Capture the cell that displays the provided text and extract its [X, Y] central coordinate. 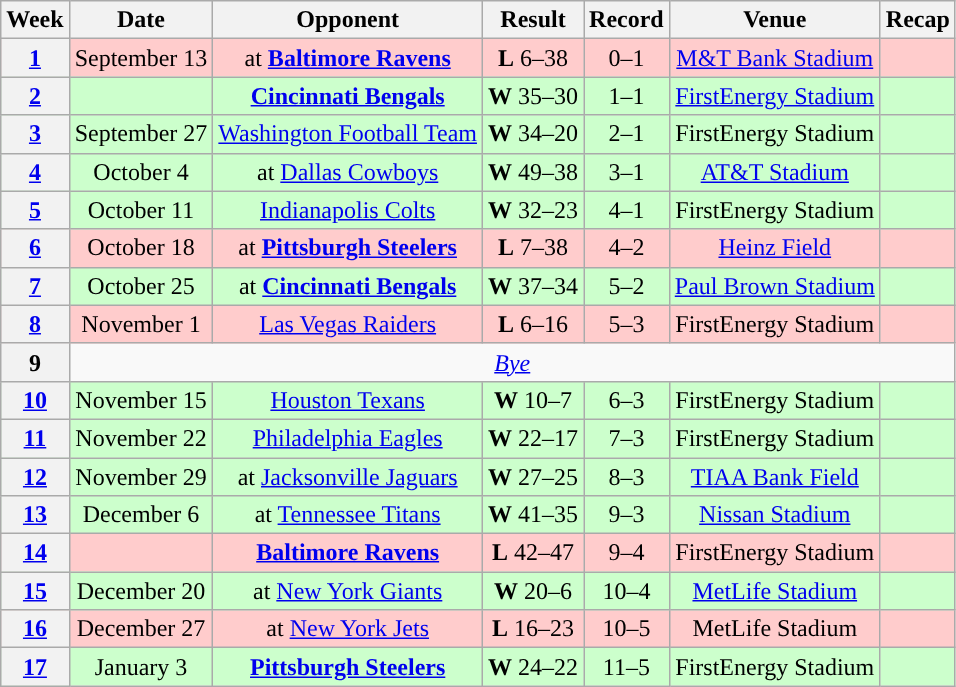
17 [35, 667]
September 13 [141, 58]
November 15 [141, 400]
Date [141, 20]
0–1 [627, 58]
4–1 [627, 210]
October 4 [141, 172]
2 [35, 96]
8 [35, 324]
5–3 [627, 324]
3 [35, 134]
L 6–16 [532, 324]
14 [35, 553]
Week [35, 20]
11 [35, 438]
Las Vegas Raiders [348, 324]
L 42–47 [532, 553]
11–5 [627, 667]
January 3 [141, 667]
December 6 [141, 515]
Result [532, 20]
10–4 [627, 591]
at Tennessee Titans [348, 515]
Venue [774, 20]
at Pittsburgh Steelers [348, 248]
November 29 [141, 477]
Philadelphia Eagles [348, 438]
AT&T Stadium [774, 172]
2–1 [627, 134]
September 27 [141, 134]
at New York Jets [348, 629]
1–1 [627, 96]
Pittsburgh Steelers [348, 667]
4 [35, 172]
Record [627, 20]
13 [35, 515]
Houston Texans [348, 400]
at Dallas Cowboys [348, 172]
10 [35, 400]
6–3 [627, 400]
W 35–30 [532, 96]
L 7–38 [532, 248]
M&T Bank Stadium [774, 58]
W 10–7 [532, 400]
Heinz Field [774, 248]
November 1 [141, 324]
5–2 [627, 286]
October 25 [141, 286]
W 32–23 [532, 210]
Opponent [348, 20]
8–3 [627, 477]
L 6–38 [532, 58]
Cincinnati Bengals [348, 96]
W 27–25 [532, 477]
W 49–38 [532, 172]
L 16–23 [532, 629]
W 41–35 [532, 515]
10–5 [627, 629]
Bye [512, 362]
December 20 [141, 591]
9–3 [627, 515]
W 34–20 [532, 134]
December 27 [141, 629]
November 22 [141, 438]
at Baltimore Ravens [348, 58]
12 [35, 477]
7 [35, 286]
at New York Giants [348, 591]
W 24–22 [532, 667]
Nissan Stadium [774, 515]
W 20–6 [532, 591]
at Jacksonville Jaguars [348, 477]
6 [35, 248]
W 37–34 [532, 286]
Washington Football Team [348, 134]
7–3 [627, 438]
Recap [918, 20]
3–1 [627, 172]
15 [35, 591]
16 [35, 629]
W 22–17 [532, 438]
Indianapolis Colts [348, 210]
9–4 [627, 553]
4–2 [627, 248]
5 [35, 210]
Baltimore Ravens [348, 553]
9 [35, 362]
TIAA Bank Field [774, 477]
Paul Brown Stadium [774, 286]
October 18 [141, 248]
1 [35, 58]
October 11 [141, 210]
at Cincinnati Bengals [348, 286]
